Identify which cell holds the provided text, then report its (x, y) central coordinate. 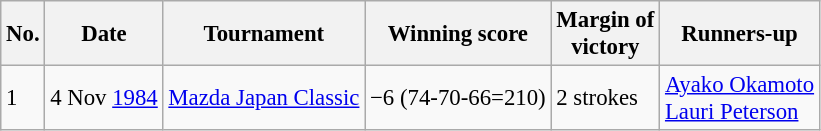
−6 (74-70-66=210) (458, 98)
Ayako Okamoto Lauri Peterson (740, 98)
1 (23, 98)
No. (23, 34)
Mazda Japan Classic (264, 98)
Runners-up (740, 34)
Date (104, 34)
Winning score (458, 34)
Margin ofvictory (606, 34)
4 Nov 1984 (104, 98)
2 strokes (606, 98)
Tournament (264, 34)
